Provide the [X, Y] coordinate of the cell's center where the given text is located.  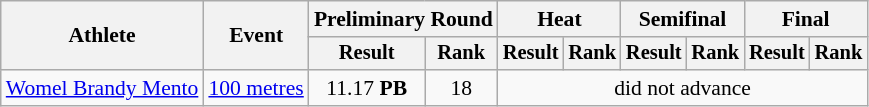
Womel Brandy Mento [102, 88]
Athlete [102, 36]
Semifinal [682, 19]
18 [462, 88]
Heat [560, 19]
Event [256, 36]
100 metres [256, 88]
Final [806, 19]
did not advance [682, 88]
Preliminary Round [404, 19]
11.17 PB [367, 88]
